Return the (x, y) coordinate for the center point of the cell that contains the specified text.  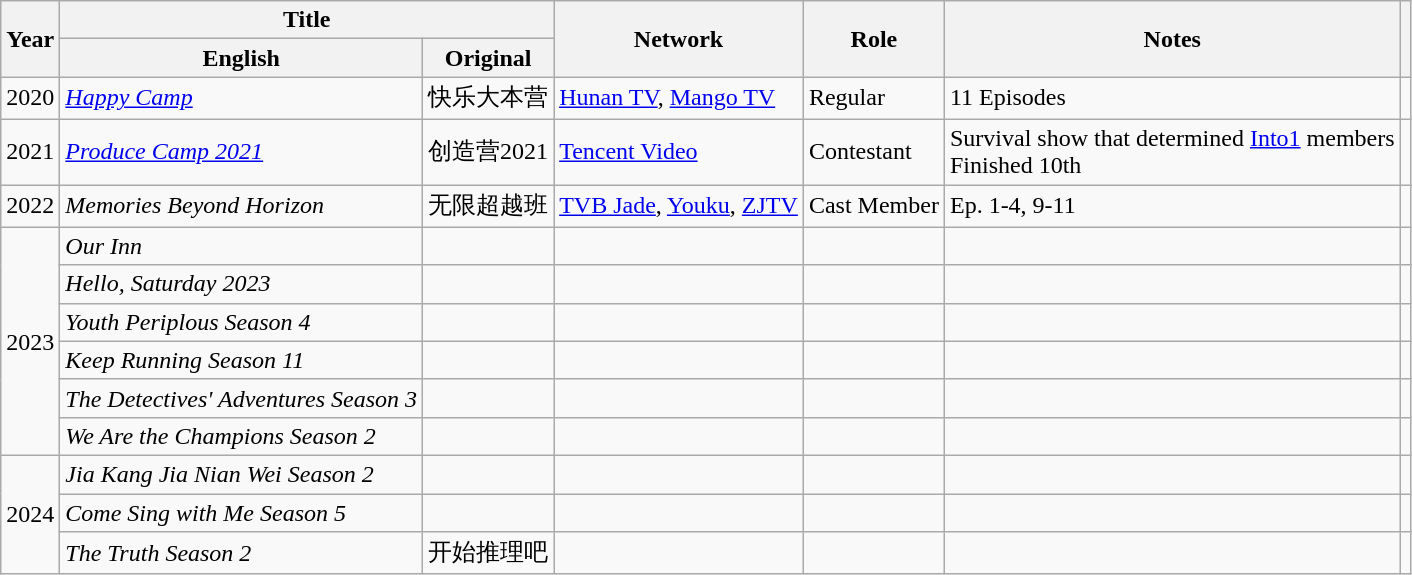
Year (30, 39)
2021 (30, 152)
Notes (1172, 39)
2023 (30, 341)
Original (488, 58)
The Truth Season 2 (242, 554)
Ep. 1-4, 9-11 (1172, 206)
Title (307, 20)
English (242, 58)
Network (679, 39)
无限超越班 (488, 206)
Tencent Video (679, 152)
TVB Jade, Youku, ZJTV (679, 206)
We Are the Champions Season 2 (242, 436)
2022 (30, 206)
Jia Kang Jia Nian Wei Season 2 (242, 474)
Hunan TV, Mango TV (679, 98)
Keep Running Season 11 (242, 360)
Our Inn (242, 246)
The Detectives' Adventures Season 3 (242, 398)
2020 (30, 98)
Survival show that determined Into1 membersFinished 10th (1172, 152)
开始推理吧 (488, 554)
Contestant (874, 152)
11 Episodes (1172, 98)
Role (874, 39)
Hello, Saturday 2023 (242, 284)
创造营2021 (488, 152)
Produce Camp 2021 (242, 152)
Happy Camp (242, 98)
Youth Periplous Season 4 (242, 322)
Memories Beyond Horizon (242, 206)
2024 (30, 514)
Regular (874, 98)
快乐大本营 (488, 98)
Come Sing with Me Season 5 (242, 513)
Cast Member (874, 206)
